Pinpoint the cell where the given text exists, returning its (x, y) midpoint coordinate. 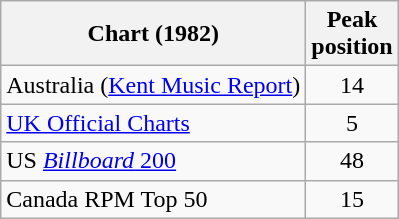
14 (352, 85)
Peak position (352, 34)
US Billboard 200 (154, 161)
5 (352, 123)
UK Official Charts (154, 123)
Chart (1982) (154, 34)
Australia (Kent Music Report) (154, 85)
15 (352, 199)
48 (352, 161)
Canada RPM Top 50 (154, 199)
